Extract the [x, y] coordinate from the center of the cell holding the provided text.  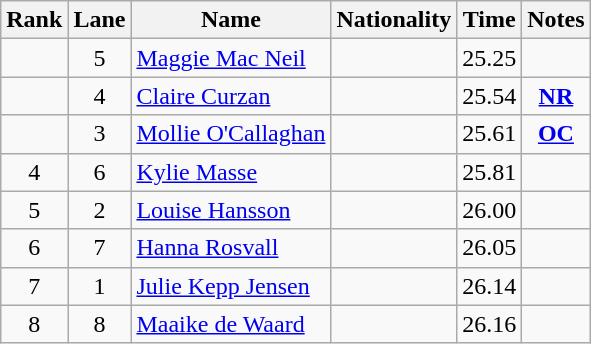
25.81 [490, 172]
Julie Kepp Jensen [231, 286]
Maggie Mac Neil [231, 58]
Time [490, 20]
2 [100, 210]
26.16 [490, 324]
25.25 [490, 58]
Louise Hansson [231, 210]
26.14 [490, 286]
25.54 [490, 96]
26.00 [490, 210]
Nationality [394, 20]
Lane [100, 20]
26.05 [490, 248]
Kylie Masse [231, 172]
Maaike de Waard [231, 324]
25.61 [490, 134]
1 [100, 286]
Notes [556, 20]
Hanna Rosvall [231, 248]
Rank [34, 20]
Name [231, 20]
NR [556, 96]
Mollie O'Callaghan [231, 134]
Claire Curzan [231, 96]
3 [100, 134]
OC [556, 134]
